Output the [x, y] coordinate of the center of the cell containing the given text.  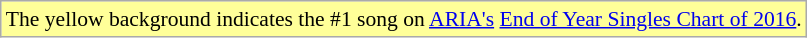
The yellow background indicates the #1 song on ARIA's End of Year Singles Chart of 2016. [404, 19]
